From the cell containing the given text, extract its center point as (x, y) coordinate. 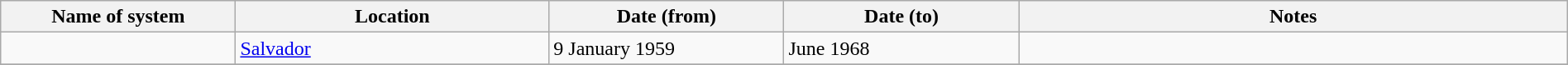
Salvador (392, 48)
Date (to) (901, 17)
Notes (1293, 17)
Location (392, 17)
Date (from) (667, 17)
Name of system (118, 17)
June 1968 (901, 48)
9 January 1959 (667, 48)
